Return the [X, Y] coordinate for the center point of the cell that contains the specified text.  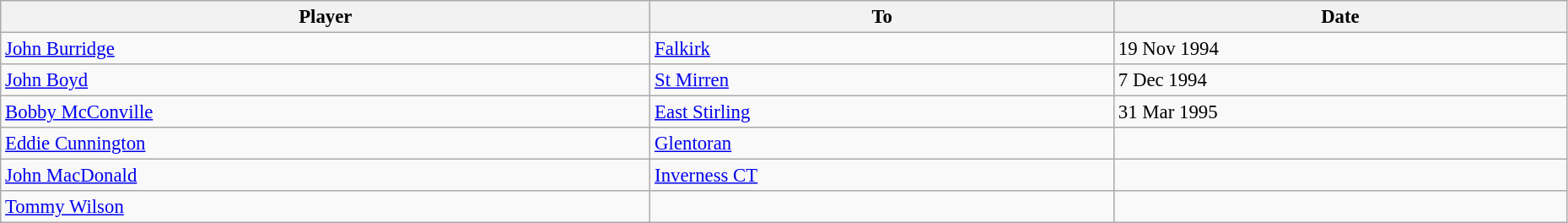
Player [326, 17]
19 Nov 1994 [1341, 49]
7 Dec 1994 [1341, 80]
Eddie Cunnington [326, 144]
John Boyd [326, 80]
John MacDonald [326, 176]
31 Mar 1995 [1341, 112]
Date [1341, 17]
Glentoran [882, 144]
St Mirren [882, 80]
East Stirling [882, 112]
John Burridge [326, 49]
Tommy Wilson [326, 207]
Inverness CT [882, 176]
Bobby McConville [326, 112]
Falkirk [882, 49]
To [882, 17]
